From the cell containing the given text, extract its center point as [x, y] coordinate. 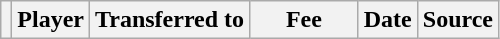
Player [51, 20]
Date [388, 20]
Transferred to [170, 20]
Fee [304, 20]
Source [458, 20]
